Search for the cell housing the specified text and yield its [x, y] center coordinate. 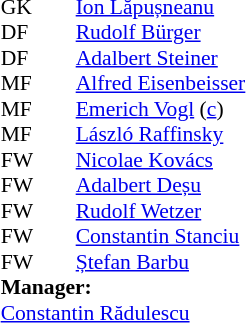
Rudolf Wetzer [161, 211]
Emerich Vogl (c) [161, 109]
László Raffinsky [161, 135]
Ștefan Barbu [161, 262]
Alfred Eisenbeisser [161, 83]
Adalbert Steiner [161, 58]
Constantin Stanciu [161, 237]
Rudolf Bürger [161, 33]
Manager: [124, 287]
Adalbert Deșu [161, 185]
Nicolae Kovács [161, 160]
